Extract the [x, y] coordinate from the center of the cell holding the provided text.  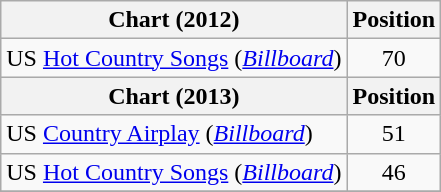
51 [394, 134]
Chart (2012) [174, 20]
US Country Airplay (Billboard) [174, 134]
Chart (2013) [174, 96]
70 [394, 58]
46 [394, 172]
